Return (X, Y) of the center of cell containing provided text 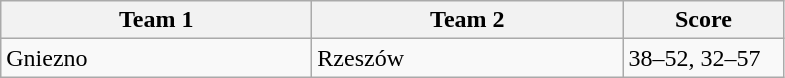
38–52, 32–57 (704, 58)
Rzeszów (468, 58)
Team 2 (468, 20)
Team 1 (156, 20)
Score (704, 20)
Gniezno (156, 58)
